Pinpoint the cell where the given text exists, returning its (X, Y) midpoint coordinate. 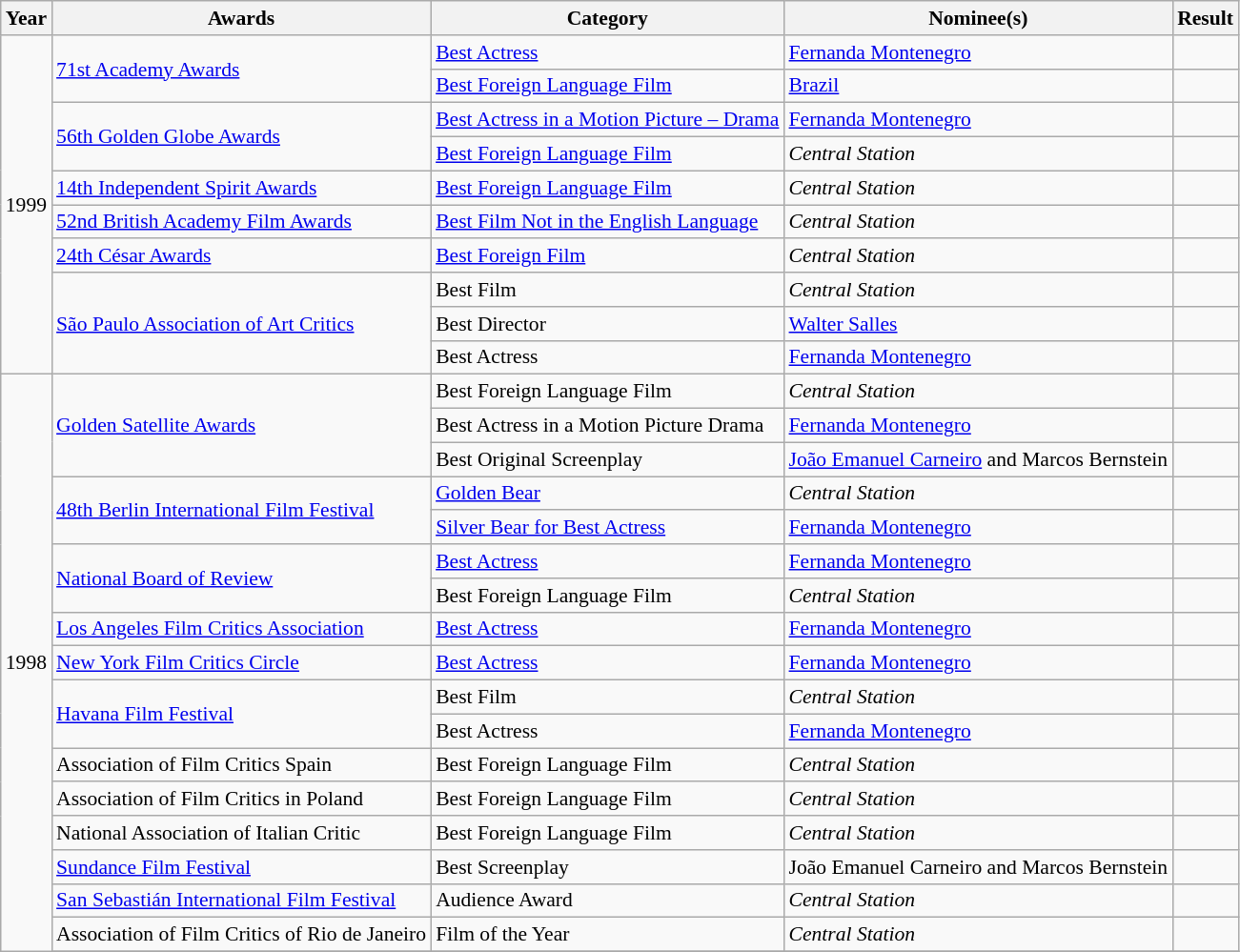
Best Actress in a Motion Picture Drama (607, 426)
48th Berlin International Film Festival (241, 511)
San Sebastián International Film Festival (241, 901)
Brazil (979, 86)
Film of the Year (607, 935)
Havana Film Festival (241, 715)
Result (1205, 18)
1998 (27, 663)
Best Actress in a Motion Picture – Drama (607, 120)
Association of Film Critics of Rio de Janeiro (241, 935)
New York Film Critics Circle (241, 663)
Walter Salles (979, 324)
71st Academy Awards (241, 69)
Los Angeles Film Critics Association (241, 629)
24th César Awards (241, 256)
Silver Bear for Best Actress (607, 528)
Best Original Screenplay (607, 459)
1999 (27, 205)
National Board of Review (241, 577)
Best Foreign Film (607, 256)
Year (27, 18)
52nd British Academy Film Awards (241, 222)
Nominee(s) (979, 18)
São Paulo Association of Art Critics (241, 324)
Category (607, 18)
Best Film Not in the English Language (607, 222)
56th Golden Globe Awards (241, 137)
Golden Bear (607, 494)
Sundance Film Festival (241, 867)
Best Screenplay (607, 867)
Association of Film Critics in Poland (241, 800)
14th Independent Spirit Awards (241, 188)
Association of Film Critics Spain (241, 765)
Golden Satellite Awards (241, 425)
Audience Award (607, 901)
Awards (241, 18)
National Association of Italian Critic (241, 833)
Best Director (607, 324)
